Detect which cell encompasses the target text, then output its (x, y) center coordinate. 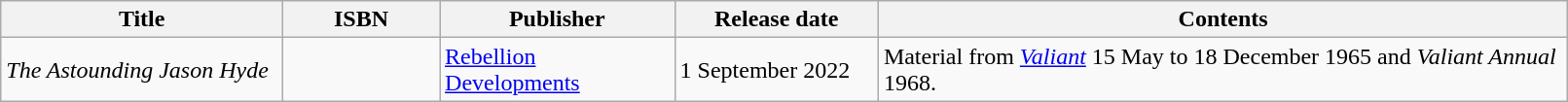
Publisher (558, 19)
1 September 2022 (777, 70)
Material from Valiant 15 May to 18 December 1965 and Valiant Annual 1968. (1222, 70)
Contents (1222, 19)
The Astounding Jason Hyde (142, 70)
Title (142, 19)
Rebellion Developments (558, 70)
Release date (777, 19)
ISBN (362, 19)
